From the cell containing the given text, extract its center point as (X, Y) coordinate. 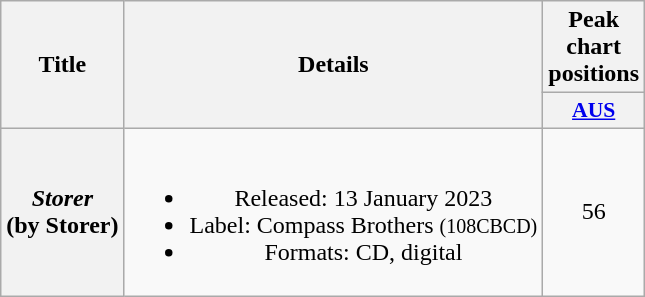
Released: 13 January 2023Label: Compass Brothers (108CBCD)Formats: CD, digital (334, 212)
Details (334, 65)
AUS (594, 111)
Title (62, 65)
Peak chart positions (594, 47)
Storer (by Storer) (62, 212)
56 (594, 212)
